Extract the (X, Y) coordinate from the center of the cell holding the provided text.  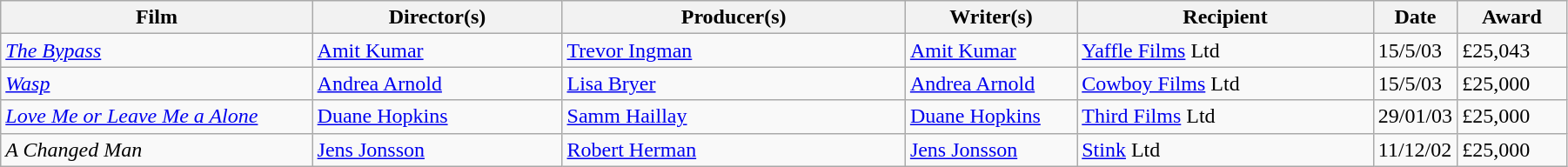
Love Me or Leave Me a Alone (157, 117)
29/01/03 (1415, 117)
Producer(s) (734, 17)
Lisa Bryer (734, 83)
Samm Haillay (734, 117)
Third Films Ltd (1225, 117)
Yaffle Films Ltd (1225, 50)
The Bypass (157, 50)
Writer(s) (990, 17)
Award (1512, 17)
Robert Herman (734, 150)
11/12/02 (1415, 150)
Stink Ltd (1225, 150)
£25,043 (1512, 50)
Recipient (1225, 17)
Cowboy Films Ltd (1225, 83)
Director(s) (437, 17)
Wasp (157, 83)
Film (157, 17)
Date (1415, 17)
Trevor Ingman (734, 50)
A Changed Man (157, 150)
